Scan for the cell matching the given text and deliver its [x, y] coordinate at center. 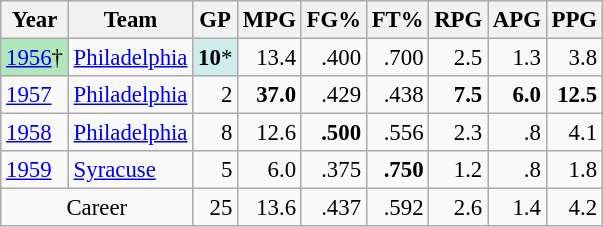
.500 [334, 133]
1957 [35, 95]
.750 [398, 170]
.700 [398, 58]
2 [216, 95]
37.0 [270, 95]
13.4 [270, 58]
7.5 [458, 95]
.437 [334, 208]
Syracuse [130, 170]
5 [216, 170]
Team [130, 20]
2.3 [458, 133]
.429 [334, 95]
FG% [334, 20]
Year [35, 20]
1956† [35, 58]
4.1 [574, 133]
GP [216, 20]
.400 [334, 58]
25 [216, 208]
.375 [334, 170]
1.4 [518, 208]
.556 [398, 133]
1.2 [458, 170]
FT% [398, 20]
12.5 [574, 95]
PPG [574, 20]
3.8 [574, 58]
1.8 [574, 170]
Career [97, 208]
MPG [270, 20]
1958 [35, 133]
4.2 [574, 208]
10* [216, 58]
.592 [398, 208]
RPG [458, 20]
12.6 [270, 133]
.438 [398, 95]
APG [518, 20]
1.3 [518, 58]
8 [216, 133]
13.6 [270, 208]
2.6 [458, 208]
2.5 [458, 58]
1959 [35, 170]
